For the text-containing cell, return its midpoint in (X, Y) coordinate format. 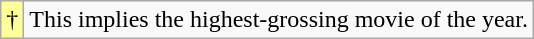
This implies the highest-grossing movie of the year. (279, 20)
† (12, 20)
